Return the [X, Y] coordinate for the center point of the cell that contains the specified text.  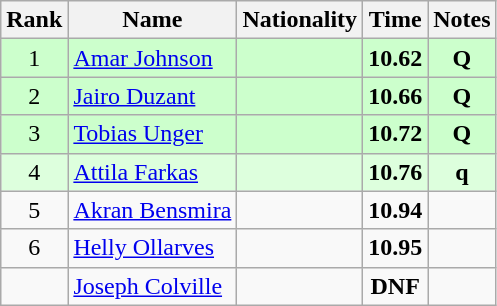
10.72 [396, 134]
10.94 [396, 210]
Helly Ollarves [152, 248]
Attila Farkas [152, 172]
Tobias Unger [152, 134]
2 [34, 96]
3 [34, 134]
4 [34, 172]
Name [152, 20]
5 [34, 210]
10.62 [396, 58]
Notes [462, 20]
Time [396, 20]
1 [34, 58]
Joseph Colville [152, 286]
Akran Bensmira [152, 210]
DNF [396, 286]
10.76 [396, 172]
6 [34, 248]
q [462, 172]
Amar Johnson [152, 58]
10.95 [396, 248]
Jairo Duzant [152, 96]
10.66 [396, 96]
Nationality [300, 20]
Rank [34, 20]
